Find where the given text appears and provide that cell's center as [X, Y] coordinate. 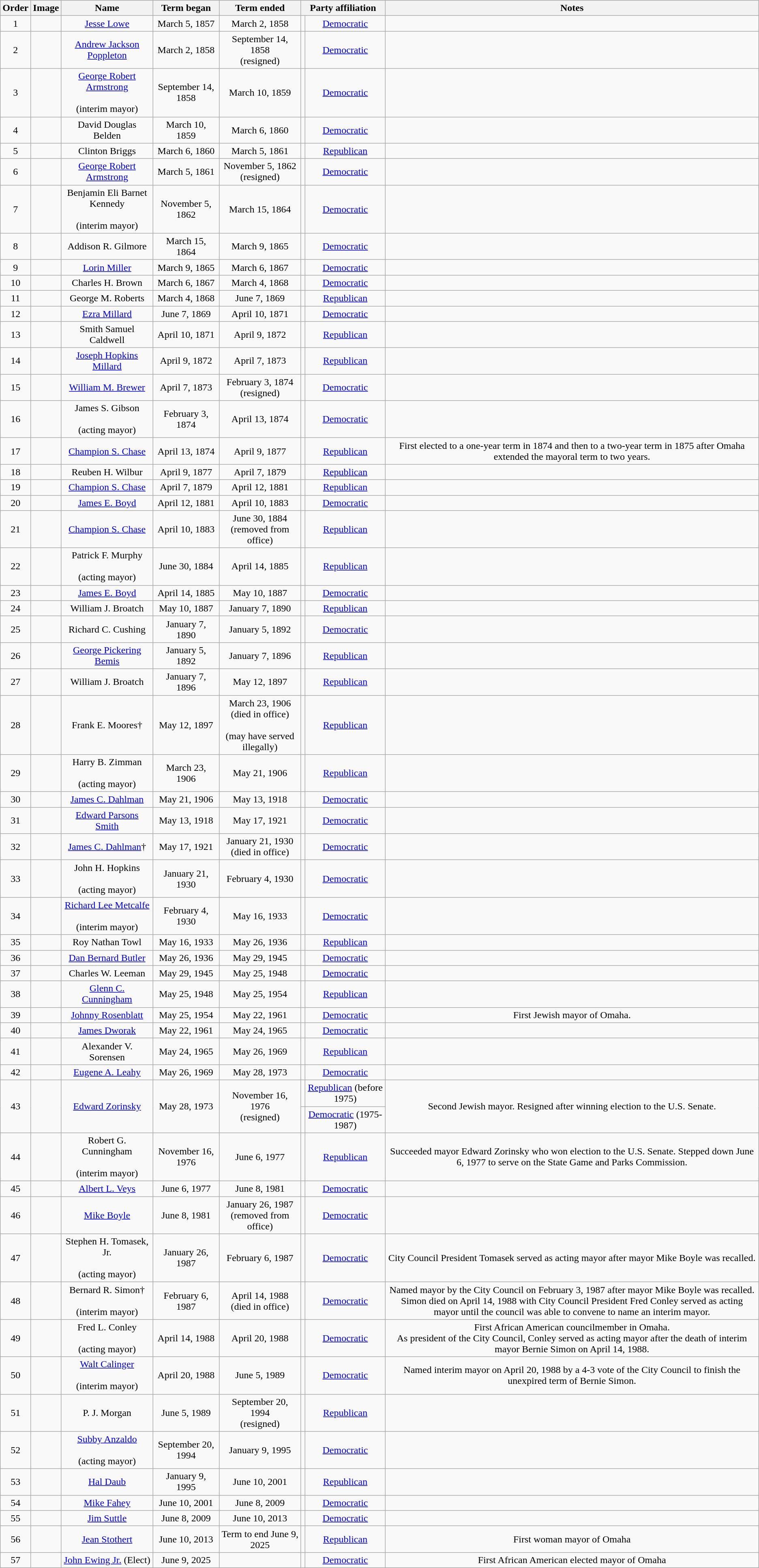
George M. Roberts [107, 298]
7 [15, 209]
Ezra Millard [107, 313]
Hal Daub [107, 1482]
Subby Anzaldo (acting mayor) [107, 1450]
First elected to a one-year term in 1874 and then to a two-year term in 1875 after Omaha extended the mayoral term to two years. [572, 451]
Term ended [259, 8]
4 [15, 130]
January 26, 1987 [186, 1258]
22 [15, 566]
Andrew Jackson Poppleton [107, 50]
First woman mayor of Omaha [572, 1539]
Charles H. Brown [107, 283]
21 [15, 529]
Mike Fahey [107, 1503]
Edward Parsons Smith [107, 821]
8 [15, 247]
September 20, 1994 (resigned) [259, 1413]
30 [15, 800]
Jim Suttle [107, 1518]
57 [15, 1560]
28 [15, 725]
November 5, 1862 [186, 209]
27 [15, 682]
Johnny Rosenblatt [107, 1015]
50 [15, 1375]
June 30, 1884 [186, 566]
39 [15, 1015]
46 [15, 1215]
52 [15, 1450]
Charles W. Leeman [107, 973]
36 [15, 958]
44 [15, 1157]
November 16, 1976 [186, 1157]
September 14, 1858 [186, 92]
Notes [572, 8]
Patrick F. Murphy (acting mayor) [107, 566]
Mike Boyle [107, 1215]
18 [15, 472]
2 [15, 50]
15 [15, 388]
June 9, 2025 [186, 1560]
5 [15, 151]
John H. Hopkins (acting mayor) [107, 879]
Albert L. Veys [107, 1189]
20 [15, 503]
James S. Gibson(acting mayor) [107, 419]
Image [46, 8]
42 [15, 1072]
9 [15, 267]
Walt Calinger (interim mayor) [107, 1375]
April 14, 1988 [186, 1338]
First Jewish mayor of Omaha. [572, 1015]
November 5, 1862 (resigned) [259, 172]
James C. Dahlman [107, 800]
Term to end June 9, 2025 [259, 1539]
March 23, 1906 (died in office)(may have served illegally) [259, 725]
June 30, 1884 (removed from office) [259, 529]
53 [15, 1482]
David Douglas Belden [107, 130]
George Robert Armstrong [107, 172]
13 [15, 335]
32 [15, 847]
Edward Zorinsky [107, 1106]
17 [15, 451]
Bernard R. Simon† (interim mayor) [107, 1301]
34 [15, 916]
November 16, 1976 (resigned) [259, 1106]
Alexander V. Sorensen [107, 1051]
March 5, 1857 [186, 24]
24 [15, 608]
Party affiliation [343, 8]
Republican (before 1975) [345, 1093]
33 [15, 879]
Joseph Hopkins Millard [107, 361]
January 26, 1987 (removed from office) [259, 1215]
38 [15, 994]
Stephen H. Tomasek, Jr. (acting mayor) [107, 1258]
Addison R. Gilmore [107, 247]
16 [15, 419]
P. J. Morgan [107, 1413]
43 [15, 1106]
Named interim mayor on April 20, 1988 by a 4-3 vote of the City Council to finish the unexpired term of Bernie Simon. [572, 1375]
Clinton Briggs [107, 151]
40 [15, 1030]
26 [15, 655]
10 [15, 283]
Richard Lee Metcalfe (interim mayor) [107, 916]
Order [15, 8]
12 [15, 313]
Succeeded mayor Edward Zorinsky who won election to the U.S. Senate. Stepped down June 6, 1977 to serve on the State Game and Parks Commission. [572, 1157]
April 14, 1988 (died in office) [259, 1301]
47 [15, 1258]
31 [15, 821]
George Pickering Bemis [107, 655]
January 21, 1930 (died in office) [259, 847]
48 [15, 1301]
Frank E. Moores† [107, 725]
1 [15, 24]
3 [15, 92]
45 [15, 1189]
41 [15, 1051]
6 [15, 172]
Eugene A. Leahy [107, 1072]
Harry B. Zimman (acting mayor) [107, 773]
Term began [186, 8]
James C. Dahlman† [107, 847]
Second Jewish mayor. Resigned after winning election to the U.S. Senate. [572, 1106]
Jesse Lowe [107, 24]
Glenn C. Cunningham [107, 994]
23 [15, 593]
January 21, 1930 [186, 879]
19 [15, 487]
Jean Stothert [107, 1539]
49 [15, 1338]
14 [15, 361]
James Dworak [107, 1030]
51 [15, 1413]
John Ewing Jr. (Elect) [107, 1560]
Robert G. Cunningham (interim mayor) [107, 1157]
56 [15, 1539]
55 [15, 1518]
February 3, 1874 [186, 419]
37 [15, 973]
September 14, 1858 (resigned) [259, 50]
William M. Brewer [107, 388]
54 [15, 1503]
Reuben H. Wilbur [107, 472]
Benjamin Eli Barnet Kennedy (interim mayor) [107, 209]
11 [15, 298]
September 20, 1994 [186, 1450]
City Council President Tomasek served as acting mayor after mayor Mike Boyle was recalled. [572, 1258]
25 [15, 629]
Lorin Miller [107, 267]
Roy Nathan Towl [107, 942]
March 23, 1906 [186, 773]
Fred L. Conley (acting mayor) [107, 1338]
First African American elected mayor of Omaha [572, 1560]
Smith Samuel Caldwell [107, 335]
29 [15, 773]
February 3, 1874 (resigned) [259, 388]
Dan Bernard Butler [107, 958]
Democratic (1975-1987) [345, 1119]
35 [15, 942]
George Robert Armstrong (interim mayor) [107, 92]
Name [107, 8]
Richard C. Cushing [107, 629]
